Find where the given text appears and provide that cell's center as [x, y] coordinate. 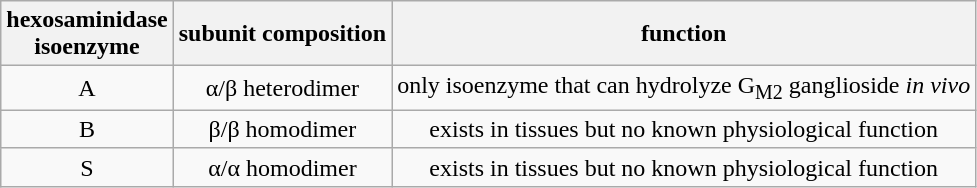
B [87, 129]
α/β heterodimer [282, 88]
A [87, 88]
hexosaminidaseisoenzyme [87, 34]
α/α homodimer [282, 167]
function [684, 34]
only isoenzyme that can hydrolyze GM2 ganglioside in vivo [684, 88]
β/β homodimer [282, 129]
S [87, 167]
subunit composition [282, 34]
